Provide the (x, y) coordinate of the cell's center where the given text is located.  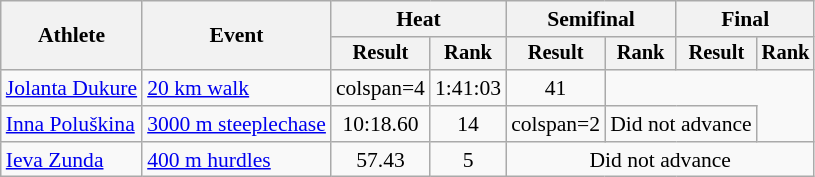
Did not advance (681, 124)
1:41:03 (468, 88)
Inna Poluškina (72, 124)
10:18.60 (380, 124)
20 km walk (236, 88)
3000 m steeplechase (236, 124)
Event (236, 36)
Athlete (72, 36)
14 (468, 124)
Heat (418, 19)
Semifinal (591, 19)
Final (745, 19)
colspan=2 (556, 124)
colspan=4 (380, 88)
Jolanta Dukure (72, 88)
41 (556, 88)
